Capture the cell that displays the provided text and extract its [X, Y] central coordinate. 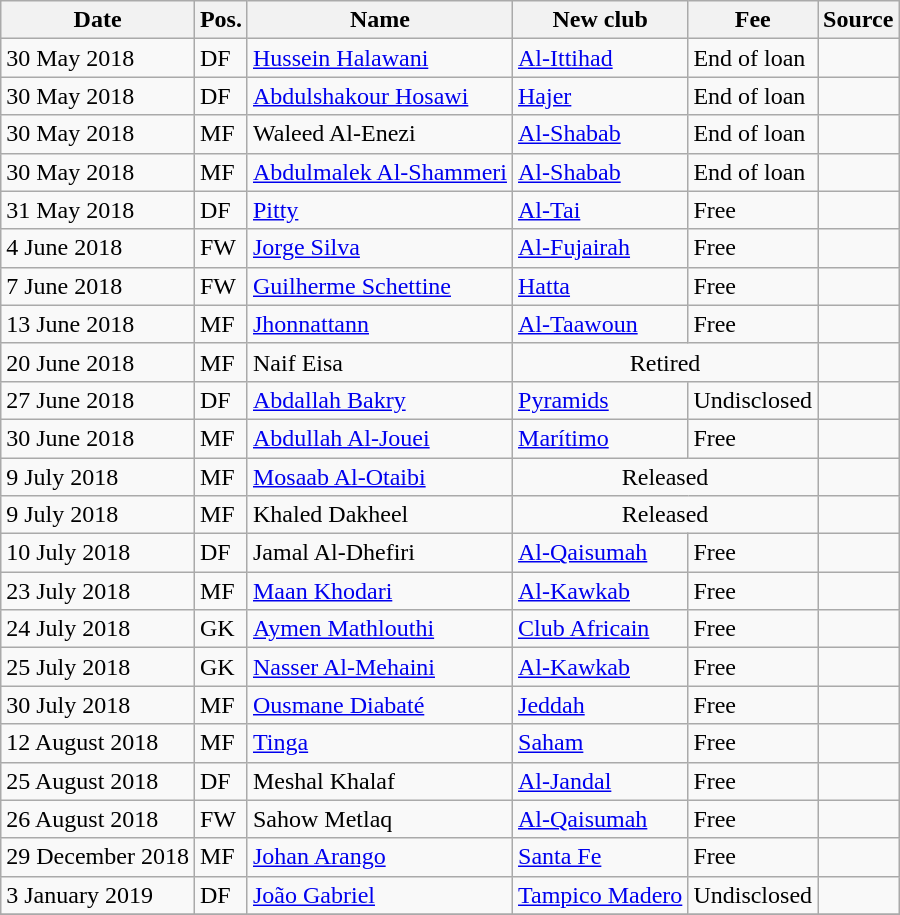
Tampico Madero [600, 895]
Fee [753, 20]
Al-Fujairah [600, 248]
Naif Eisa [380, 362]
Retired [666, 362]
João Gabriel [380, 895]
Sahow Metlaq [380, 819]
7 June 2018 [98, 286]
Hajer [600, 96]
4 June 2018 [98, 248]
Al-Ittihad [600, 58]
Al-Jandal [600, 781]
Jamal Al-Dhefiri [380, 553]
Saham [600, 743]
Mosaab Al-Otaibi [380, 477]
New club [600, 20]
26 August 2018 [98, 819]
3 January 2019 [98, 895]
Ousmane Diabaté [380, 705]
Santa Fe [600, 857]
Club Africain [600, 629]
Hussein Halawani [380, 58]
Abdullah Al-Jouei [380, 438]
Al-Tai [600, 210]
30 June 2018 [98, 438]
Marítimo [600, 438]
Khaled Dakheel [380, 515]
Source [858, 20]
Waleed Al-Enezi [380, 134]
Pyramids [600, 400]
24 July 2018 [98, 629]
Aymen Mathlouthi [380, 629]
Jeddah [600, 705]
23 July 2018 [98, 591]
Guilherme Schettine [380, 286]
Abdallah Bakry [380, 400]
25 July 2018 [98, 667]
Maan Khodari [380, 591]
Date [98, 20]
Abdulmalek Al-Shammeri [380, 172]
25 August 2018 [98, 781]
27 June 2018 [98, 400]
Nasser Al-Mehaini [380, 667]
Johan Arango [380, 857]
Abdulshakour Hosawi [380, 96]
Al-Taawoun [600, 324]
Tinga [380, 743]
Meshal Khalaf [380, 781]
Pitty [380, 210]
29 December 2018 [98, 857]
Pos. [220, 20]
Jhonnattann [380, 324]
13 June 2018 [98, 324]
30 July 2018 [98, 705]
20 June 2018 [98, 362]
Hatta [600, 286]
12 August 2018 [98, 743]
10 July 2018 [98, 553]
31 May 2018 [98, 210]
Name [380, 20]
Jorge Silva [380, 248]
